Locate the cell with the specified text and output its [x, y] center coordinate. 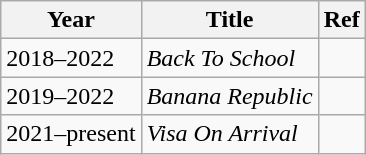
Back To School [230, 58]
Visa On Arrival [230, 134]
Year [71, 20]
2018–2022 [71, 58]
Ref [342, 20]
Title [230, 20]
Banana Republic [230, 96]
2021–present [71, 134]
2019–2022 [71, 96]
